Scan for the cell matching the given text and deliver its (x, y) coordinate at center. 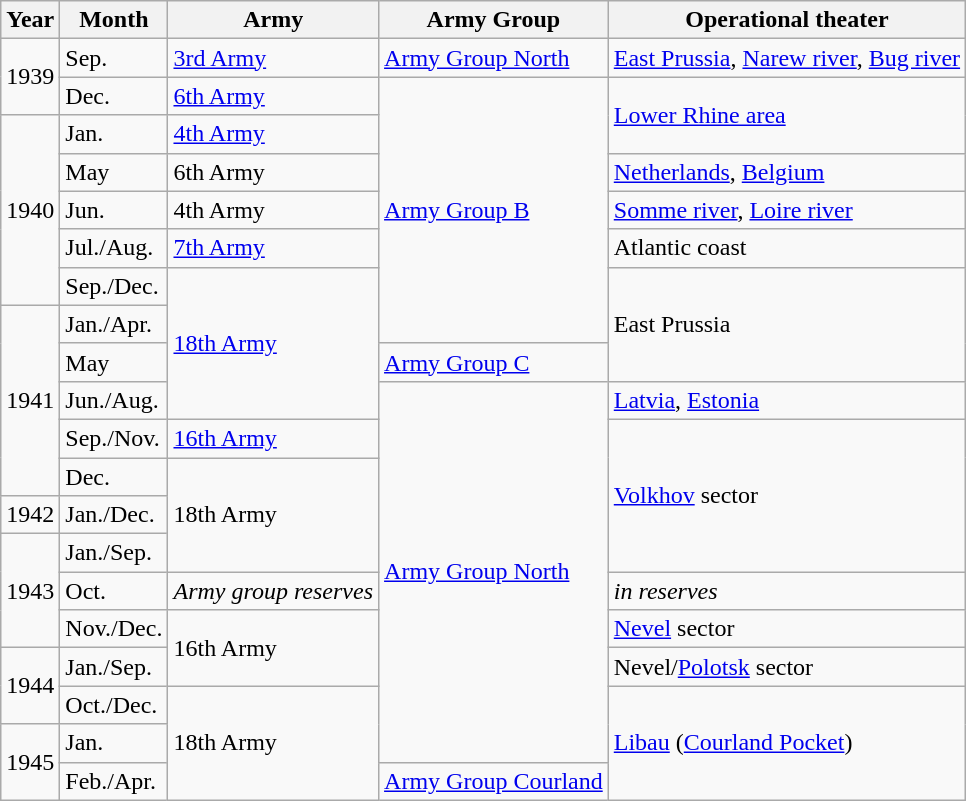
Somme river, Loire river (786, 210)
in reserves (786, 591)
Lower Rhine area (786, 115)
Army group reserves (274, 591)
Army (274, 20)
Libau (Courland Pocket) (786, 743)
Nevel sector (786, 629)
1945 (30, 762)
1942 (30, 515)
Army Group C (494, 362)
Army Group B (494, 210)
East Prussia, Narew river, Bug river (786, 58)
Feb./Apr. (114, 781)
1944 (30, 686)
Army Group Courland (494, 781)
Atlantic coast (786, 248)
1941 (30, 400)
Nov./Dec. (114, 629)
3rd Army (274, 58)
Jun. (114, 210)
1939 (30, 77)
Operational theater (786, 20)
7th Army (274, 248)
Oct. (114, 591)
1943 (30, 591)
Sep. (114, 58)
1940 (30, 210)
Year (30, 20)
Jan./Dec. (114, 515)
Month (114, 20)
Volkhov sector (786, 495)
East Prussia (786, 324)
Netherlands, Belgium (786, 172)
Nevel/Polotsk sector (786, 667)
Jun./Aug. (114, 400)
Oct./Dec. (114, 705)
Sep./Dec. (114, 286)
Sep./Nov. (114, 438)
Jul./Aug. (114, 248)
Army Group (494, 20)
Latvia, Estonia (786, 400)
Jan./Apr. (114, 324)
